Detect which cell encompasses the target text, then output its [x, y] center coordinate. 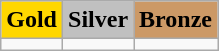
Bronze [176, 20]
Gold [32, 20]
Silver [98, 20]
